For the text-containing cell, return its midpoint in (x, y) coordinate format. 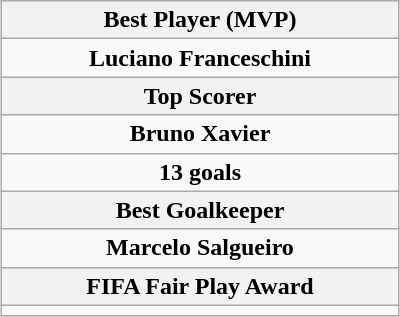
FIFA Fair Play Award (200, 286)
13 goals (200, 172)
Marcelo Salgueiro (200, 248)
Top Scorer (200, 96)
Best Player (MVP) (200, 20)
Luciano Franceschini (200, 58)
Bruno Xavier (200, 134)
Best Goalkeeper (200, 210)
